From the cell containing the given text, extract its center point as [x, y] coordinate. 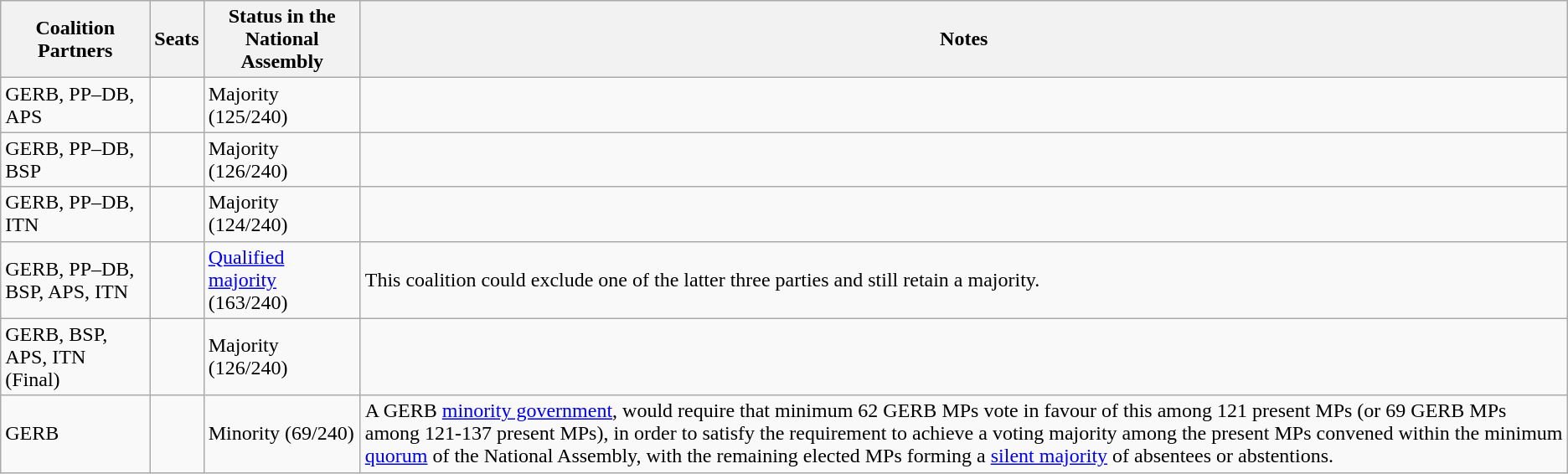
GERB, PP–DB, APS [75, 106]
This coalition could exclude one of the latter three parties and still retain a majority. [963, 280]
Majority (124/240) [281, 214]
GERB, PP–DB, BSP, APS, ITN [75, 280]
Status in the National Assembly [281, 39]
Qualified majority (163/240) [281, 280]
GERB [75, 434]
GERB, PP–DB, BSP [75, 159]
Coalition Partners [75, 39]
Minority (69/240) [281, 434]
Seats [177, 39]
Majority (125/240) [281, 106]
Notes [963, 39]
GERB, BSP, APS, ITN (Final) [75, 357]
GERB, PP–DB, ITN [75, 214]
